Detect which cell encompasses the target text, then output its (X, Y) center coordinate. 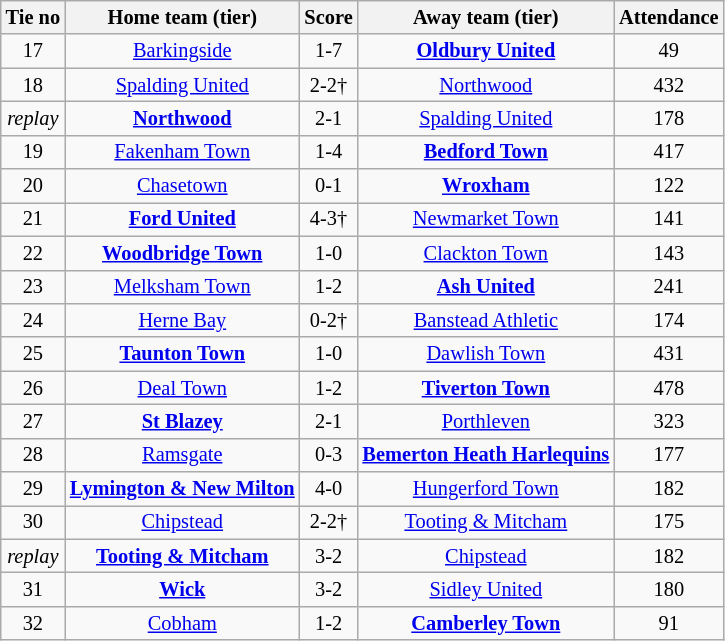
Away team (tier) (486, 17)
Oldbury United (486, 51)
Chasetown (182, 186)
30 (33, 522)
25 (33, 354)
St Blazey (182, 421)
26 (33, 388)
21 (33, 219)
49 (668, 51)
24 (33, 320)
Deal Town (182, 388)
18 (33, 85)
122 (668, 186)
Taunton Town (182, 354)
175 (668, 522)
241 (668, 287)
Ash United (486, 287)
Melksham Town (182, 287)
Ford United (182, 219)
23 (33, 287)
4-3† (329, 219)
Woodbridge Town (182, 253)
Herne Bay (182, 320)
17 (33, 51)
22 (33, 253)
Camberley Town (486, 623)
0-1 (329, 186)
91 (668, 623)
20 (33, 186)
Attendance (668, 17)
31 (33, 589)
Fakenham Town (182, 152)
Bemerton Heath Harlequins (486, 455)
28 (33, 455)
143 (668, 253)
432 (668, 85)
Banstead Athletic (486, 320)
141 (668, 219)
4-0 (329, 489)
174 (668, 320)
180 (668, 589)
Lymington & New Milton (182, 489)
Hungerford Town (486, 489)
32 (33, 623)
Ramsgate (182, 455)
Barkingside (182, 51)
431 (668, 354)
19 (33, 152)
Tiverton Town (486, 388)
323 (668, 421)
Newmarket Town (486, 219)
1-7 (329, 51)
27 (33, 421)
Bedford Town (486, 152)
Porthleven (486, 421)
Sidley United (486, 589)
417 (668, 152)
177 (668, 455)
Clackton Town (486, 253)
Cobham (182, 623)
Tie no (33, 17)
Dawlish Town (486, 354)
Home team (tier) (182, 17)
1-4 (329, 152)
29 (33, 489)
Score (329, 17)
178 (668, 118)
0-2† (329, 320)
Wick (182, 589)
0-3 (329, 455)
Wroxham (486, 186)
478 (668, 388)
